Locate the cell with the specified text and output its (X, Y) center coordinate. 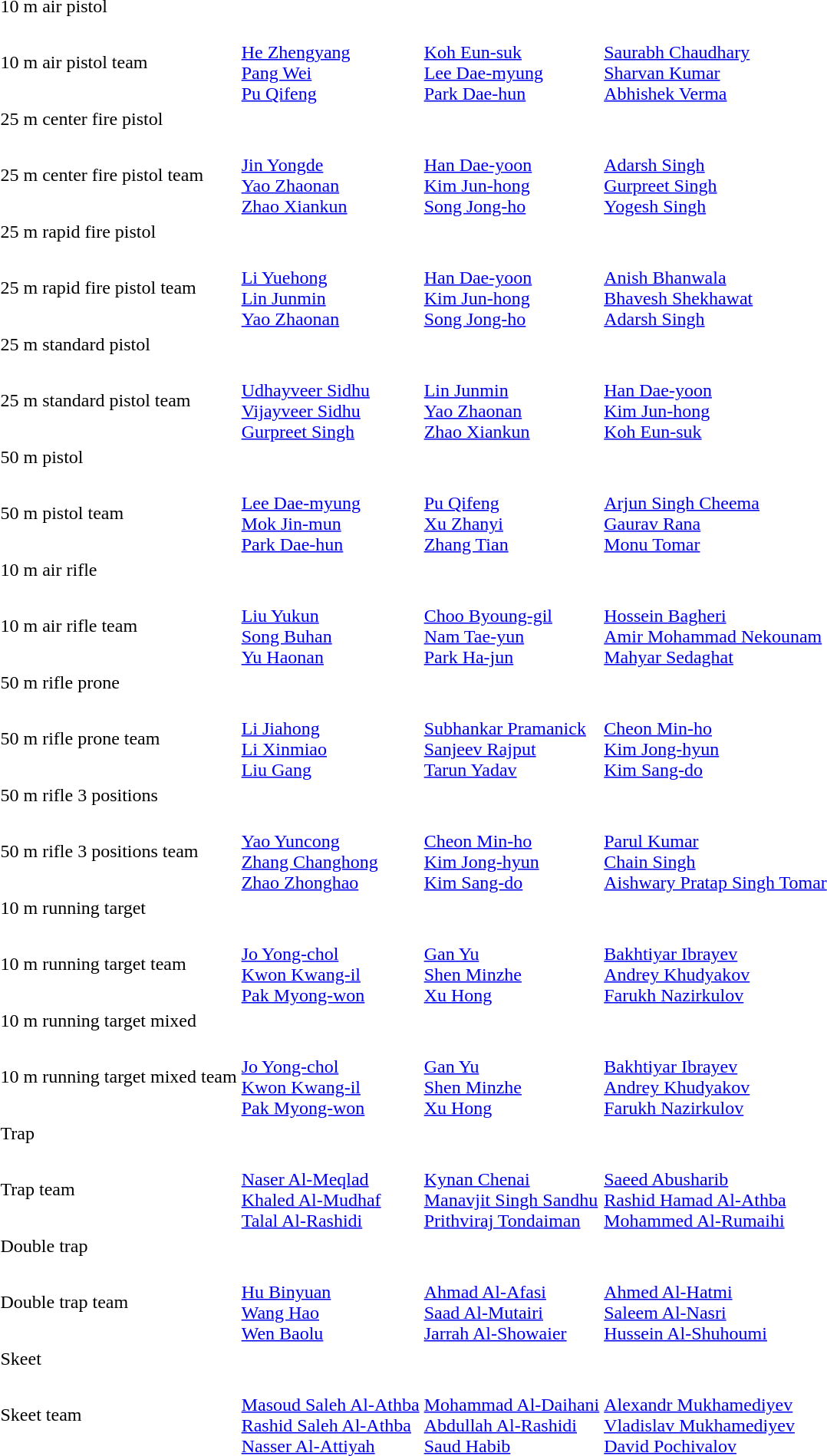
Liu YukunSong BuhanYu Haonan (330, 626)
Lee Dae-myungMok Jin-munPark Dae-hun (330, 514)
Koh Eun-sukLee Dae-myungPark Dae-hun (512, 63)
He ZhengyangPang WeiPu Qifeng (330, 63)
Li YuehongLin JunminYao Zhaonan (330, 288)
Ahmad Al-AfasiSaad Al-MutairiJarrah Al-Showaier (512, 1302)
Kynan ChenaiManavjit Singh SandhuPrithviraj Tondaiman (512, 1190)
Hu BinyuanWang HaoWen Baolu (330, 1302)
Cheon Min-hoKim Jong-hyunKim Sang-do (512, 851)
Li JiahongLi XinmiaoLiu Gang (330, 739)
Udhayveer SidhuVijayveer SidhuGurpreet Singh (330, 400)
Subhankar PramanickSanjeev RajputTarun Yadav (512, 739)
Pu QifengXu ZhanyiZhang Tian (512, 514)
Yao YuncongZhang ChanghongZhao Zhonghao (330, 851)
Choo Byoung-gilNam Tae-yunPark Ha-jun (512, 626)
Jin YongdeYao ZhaonanZhao Xiankun (330, 175)
Lin JunminYao ZhaonanZhao Xiankun (512, 400)
Naser Al-MeqladKhaled Al-MudhafTalal Al-Rashidi (330, 1190)
